Find where the given text appears and provide that cell's center as [X, Y] coordinate. 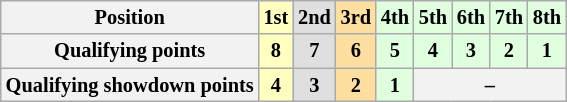
4th [395, 17]
1st [276, 17]
5 [395, 51]
3rd [356, 17]
8th [547, 17]
5th [433, 17]
7 [314, 51]
6th [471, 17]
– [490, 85]
7th [509, 17]
2nd [314, 17]
6 [356, 51]
8 [276, 51]
Qualifying showdown points [130, 85]
Position [130, 17]
Qualifying points [130, 51]
